Provide the (X, Y) coordinate of the cell's center where the given text is located.  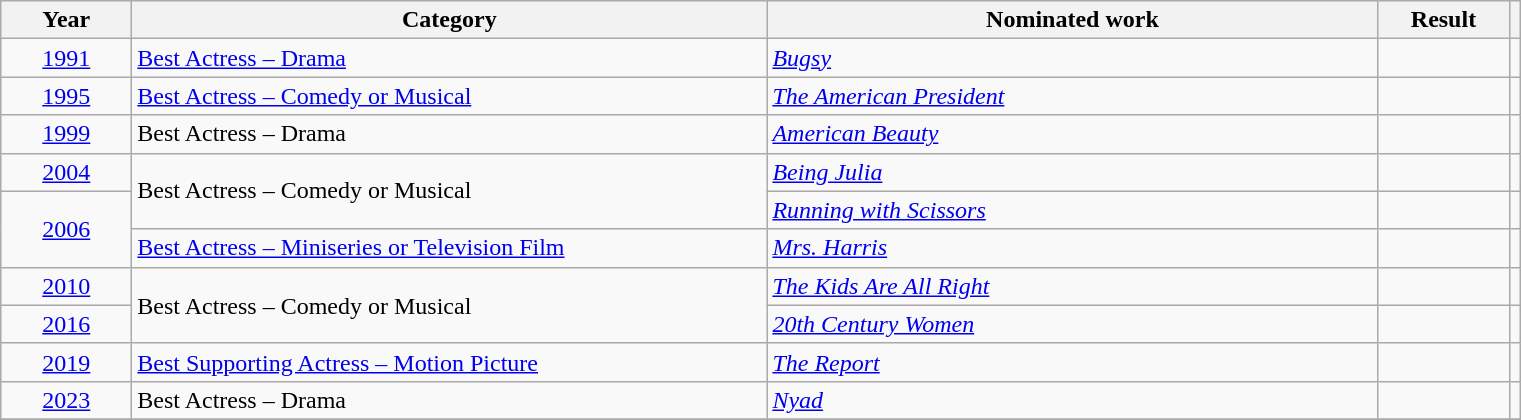
20th Century Women (1072, 324)
The Kids Are All Right (1072, 286)
2023 (66, 400)
Nominated work (1072, 20)
Result (1444, 20)
2016 (66, 324)
1991 (66, 58)
2010 (66, 286)
American Beauty (1072, 134)
1995 (66, 96)
Best Actress – Miniseries or Television Film (450, 248)
2006 (66, 229)
Best Supporting Actress – Motion Picture (450, 362)
The American President (1072, 96)
The Report (1072, 362)
Category (450, 20)
Nyad (1072, 400)
2019 (66, 362)
Running with Scissors (1072, 210)
Being Julia (1072, 172)
1999 (66, 134)
Bugsy (1072, 58)
Year (66, 20)
Mrs. Harris (1072, 248)
2004 (66, 172)
